Output the [X, Y] coordinate of the center of the cell containing the given text.  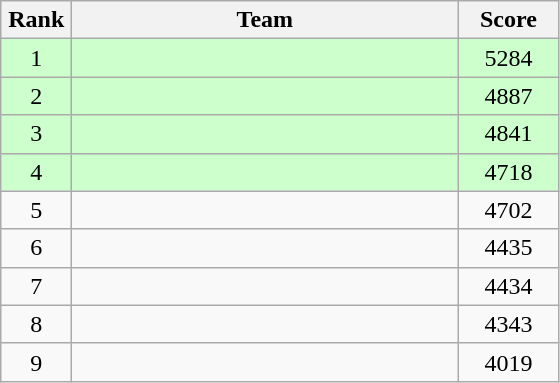
3 [36, 134]
6 [36, 248]
5 [36, 210]
8 [36, 324]
Score [508, 20]
4434 [508, 286]
4841 [508, 134]
Team [265, 20]
4343 [508, 324]
9 [36, 362]
4435 [508, 248]
4 [36, 172]
7 [36, 286]
2 [36, 96]
5284 [508, 58]
4887 [508, 96]
Rank [36, 20]
4718 [508, 172]
4019 [508, 362]
1 [36, 58]
4702 [508, 210]
